From the cell containing the given text, extract its center point as [x, y] coordinate. 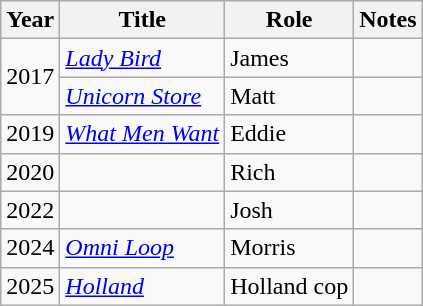
2020 [30, 172]
2019 [30, 134]
Unicorn Store [142, 96]
What Men Want [142, 134]
Role [290, 20]
Eddie [290, 134]
Morris [290, 248]
Lady Bird [142, 58]
Josh [290, 210]
Year [30, 20]
2017 [30, 77]
2022 [30, 210]
Notes [388, 20]
James [290, 58]
Holland [142, 286]
2024 [30, 248]
Holland cop [290, 286]
Rich [290, 172]
Matt [290, 96]
Title [142, 20]
Omni Loop [142, 248]
2025 [30, 286]
